Output the (X, Y) coordinate of the center of the cell containing the given text.  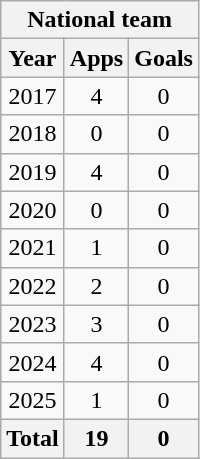
Apps (96, 58)
Year (33, 58)
19 (96, 438)
Total (33, 438)
2025 (33, 400)
National team (100, 20)
2020 (33, 210)
2024 (33, 362)
Goals (164, 58)
2 (96, 286)
2017 (33, 96)
2018 (33, 134)
2023 (33, 324)
2019 (33, 172)
3 (96, 324)
2021 (33, 248)
2022 (33, 286)
